For the text-containing cell, return its midpoint in [X, Y] coordinate format. 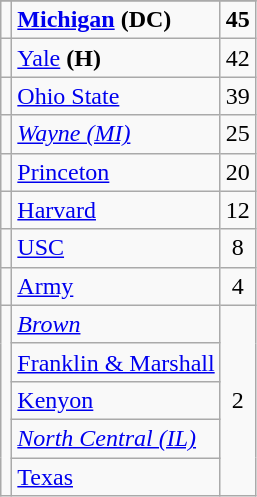
8 [238, 248]
North Central (IL) [116, 438]
12 [238, 210]
Harvard [116, 210]
4 [238, 286]
Brown [116, 324]
USC [116, 248]
25 [238, 134]
Princeton [116, 172]
20 [238, 172]
42 [238, 58]
45 [238, 20]
Ohio State [116, 96]
Kenyon [116, 400]
Franklin & Marshall [116, 362]
39 [238, 96]
Army [116, 286]
2 [238, 400]
Texas [116, 477]
Michigan (DC) [116, 20]
Yale (H) [116, 58]
Wayne (MI) [116, 134]
